Find where the given text appears and provide that cell's center as [X, Y] coordinate. 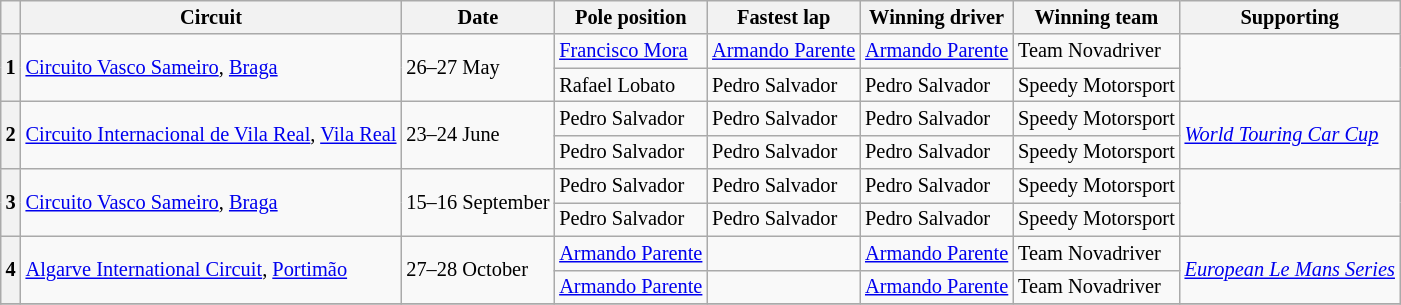
Circuito Internacional de Vila Real, Vila Real [212, 134]
27–28 October [478, 270]
23–24 June [478, 134]
Francisco Mora [630, 51]
Circuit [212, 17]
4 [11, 270]
Algarve International Circuit, Portimão [212, 270]
Date [478, 17]
3 [11, 202]
Winning team [1096, 17]
European Le Mans Series [1290, 270]
Rafael Lobato [630, 85]
Fastest lap [784, 17]
Winning driver [936, 17]
26–27 May [478, 68]
World Touring Car Cup [1290, 134]
Supporting [1290, 17]
1 [11, 68]
2 [11, 134]
15–16 September [478, 202]
Pole position [630, 17]
